Return the [x, y] coordinate for the center point of the cell that contains the specified text.  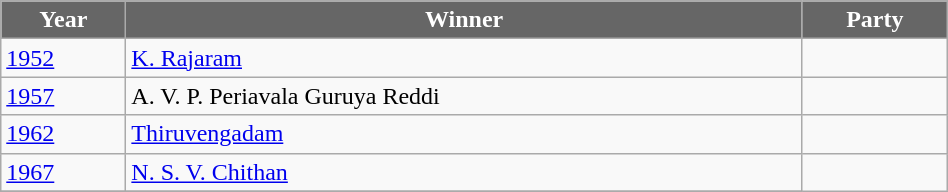
Party [874, 20]
A. V. P. Periavala Guruya Reddi [464, 96]
1967 [64, 172]
1952 [64, 58]
K. Rajaram [464, 58]
1962 [64, 134]
N. S. V. Chithan [464, 172]
Winner [464, 20]
Year [64, 20]
Thiruvengadam [464, 134]
1957 [64, 96]
